Provide the (X, Y) coordinate of the cell's center where the given text is located.  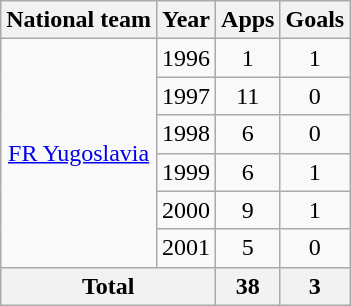
1999 (186, 172)
1996 (186, 58)
Year (186, 20)
2000 (186, 210)
9 (248, 210)
11 (248, 96)
1997 (186, 96)
Apps (248, 20)
FR Yugoslavia (79, 153)
Total (108, 286)
Goals (315, 20)
National team (79, 20)
5 (248, 248)
1998 (186, 134)
3 (315, 286)
38 (248, 286)
2001 (186, 248)
